Find where the given text appears and provide that cell's center as (X, Y) coordinate. 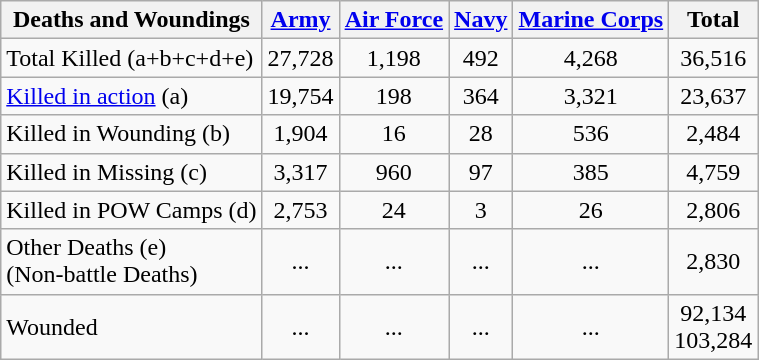
97 (481, 172)
198 (394, 96)
Killed in action (a) (132, 96)
28 (481, 134)
3 (481, 210)
1,198 (394, 58)
Air Force (394, 20)
Wounded (132, 326)
24 (394, 210)
364 (481, 96)
Army (300, 20)
Total Killed (a+b+c+d+e) (132, 58)
Killed in POW Camps (d) (132, 210)
960 (394, 172)
23,637 (714, 96)
19,754 (300, 96)
536 (591, 134)
2,830 (714, 262)
Total (714, 20)
2,753 (300, 210)
2,806 (714, 210)
385 (591, 172)
Other Deaths (e)(Non-battle Deaths) (132, 262)
92,134 103,284 (714, 326)
Marine Corps (591, 20)
3,321 (591, 96)
36,516 (714, 58)
Deaths and Woundings (132, 20)
2,484 (714, 134)
3,317 (300, 172)
1,904 (300, 134)
Killed in Missing (c) (132, 172)
26 (591, 210)
4,268 (591, 58)
492 (481, 58)
Killed in Wounding (b) (132, 134)
Navy (481, 20)
27,728 (300, 58)
16 (394, 134)
4,759 (714, 172)
